Output the [x, y] coordinate of the center of the cell containing the given text.  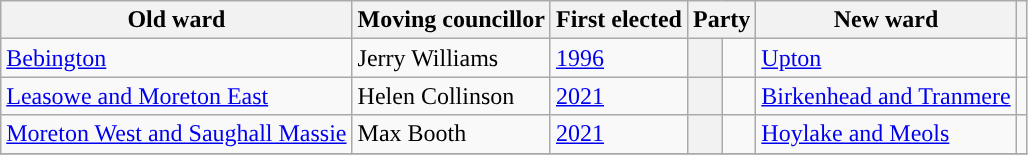
Upton [886, 58]
Helen Collinson [451, 96]
Party [721, 20]
First elected [618, 20]
Birkenhead and Tranmere [886, 96]
Hoylake and Meols [886, 134]
Moreton West and Saughall Massie [176, 134]
Jerry Williams [451, 58]
Max Booth [451, 134]
Bebington [176, 58]
Leasowe and Moreton East [176, 96]
New ward [886, 20]
Moving councillor [451, 20]
Old ward [176, 20]
1996 [618, 58]
